Pinpoint the cell where the given text exists, returning its [x, y] midpoint coordinate. 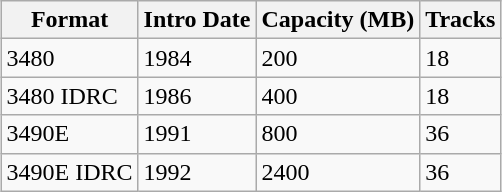
Capacity (MB) [338, 20]
3480 IDRC [70, 96]
3490E [70, 134]
1992 [197, 172]
1991 [197, 134]
1984 [197, 58]
Format [70, 20]
3490E IDRC [70, 172]
800 [338, 134]
400 [338, 96]
2400 [338, 172]
Tracks [460, 20]
3480 [70, 58]
Intro Date [197, 20]
1986 [197, 96]
200 [338, 58]
